Detect which cell encompasses the target text, then output its (x, y) center coordinate. 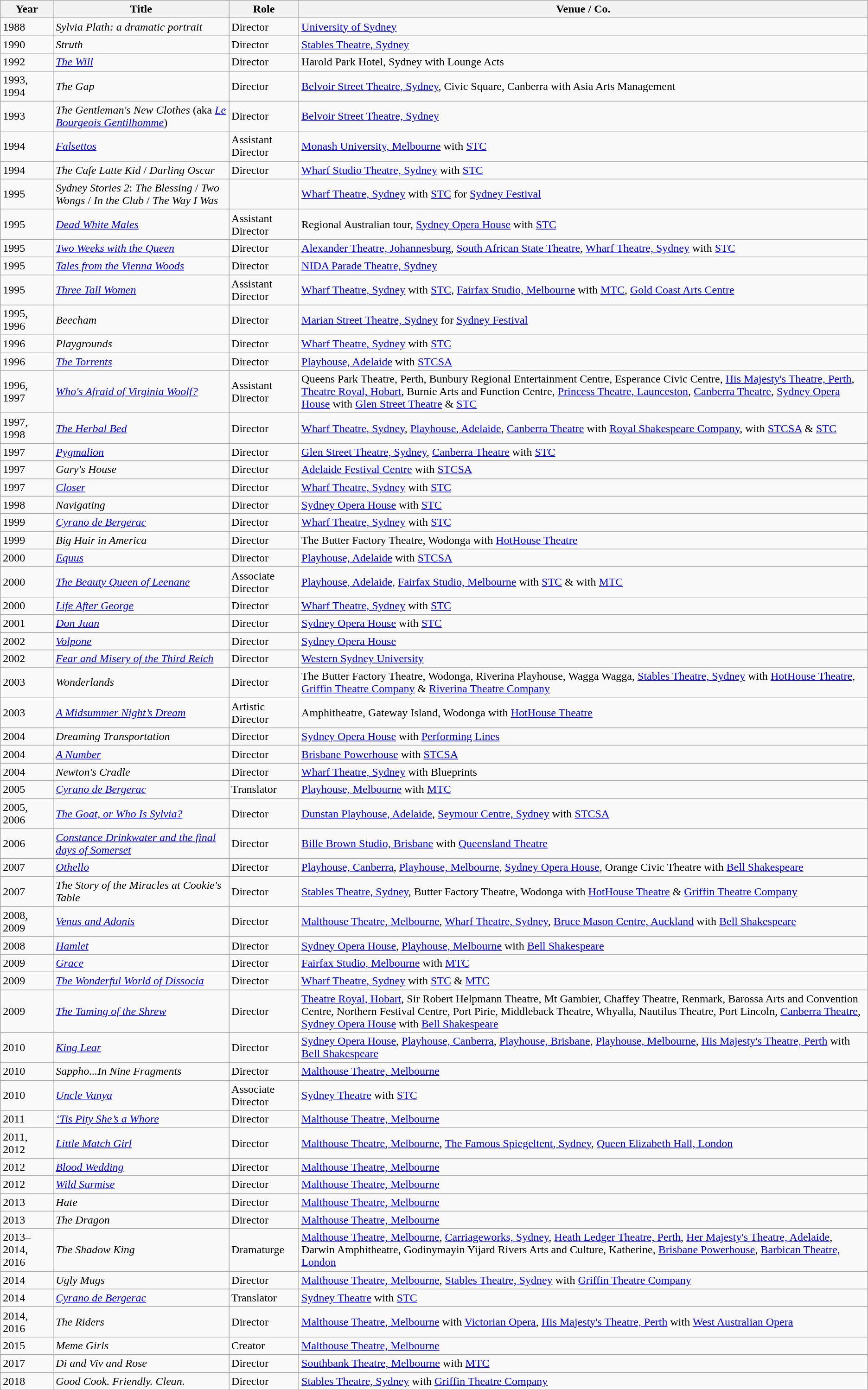
Artistic Director (264, 713)
The Gap (141, 86)
Wharf Theatre, Sydney with STC & MTC (583, 981)
1990 (27, 45)
Playhouse, Adelaide, Fairfax Studio, Melbourne with STC & with MTC (583, 581)
Gary's House (141, 470)
2015 (27, 1345)
Don Juan (141, 623)
The Riders (141, 1321)
Hate (141, 1202)
Othello (141, 867)
2011, 2012 (27, 1143)
1998 (27, 505)
Venus and Adonis (141, 922)
Malthouse Theatre, Melbourne, Stables Theatre, Sydney with Griffin Theatre Company (583, 1280)
1995, 1996 (27, 320)
Hamlet (141, 945)
Amphitheatre, Gateway Island, Wodonga with HotHouse Theatre (583, 713)
Life After George (141, 606)
Grace (141, 963)
Closer (141, 487)
Venue / Co. (583, 9)
Regional Australian tour, Sydney Opera House with STC (583, 224)
2008, 2009 (27, 922)
Sydney Stories 2: The Blessing / Two Wongs / In the Club / The Way I Was (141, 194)
Sydney Opera House with Performing Lines (583, 737)
Volpone (141, 641)
Wharf Theatre, Sydney, Playhouse, Adelaide, Canberra Theatre with Royal Shakespeare Company, with STCSA & STC (583, 428)
Good Cook. Friendly. Clean. (141, 1381)
Adelaide Festival Centre with STCSA (583, 470)
The Dragon (141, 1220)
2006 (27, 844)
Alexander Theatre, Johannesburg, South African State Theatre, Wharf Theatre, Sydney with STC (583, 248)
Sydney Opera House, Playhouse, Melbourne with Bell Shakespeare (583, 945)
2005, 2006 (27, 813)
Falsettos (141, 147)
Marian Street Theatre, Sydney for Sydney Festival (583, 320)
King Lear (141, 1048)
2018 (27, 1381)
1992 (27, 62)
Pygmalion (141, 452)
Newton's Cradle (141, 772)
Wharf Studio Theatre, Sydney with STC (583, 170)
Western Sydney University (583, 659)
Dramaturge (264, 1250)
Big Hair in America (141, 540)
Wonderlands (141, 682)
Playhouse, Canberra, Playhouse, Melbourne, Sydney Opera House, Orange Civic Theatre with Bell Shakespeare (583, 867)
The Shadow King (141, 1250)
1988 (27, 27)
Belvoir Street Theatre, Sydney, Civic Square, Canberra with Asia Arts Management (583, 86)
The Beauty Queen of Leenane (141, 581)
Malthouse Theatre, Melbourne, Wharf Theatre, Sydney, Bruce Mason Centre, Auckland with Bell Shakespeare (583, 922)
Blood Wedding (141, 1167)
Role (264, 9)
A Number (141, 754)
Stables Theatre, Sydney (583, 45)
Uncle Vanya (141, 1095)
Glen Street Theatre, Sydney, Canberra Theatre with STC (583, 452)
Two Weeks with the Queen (141, 248)
Southbank Theatre, Melbourne with MTC (583, 1363)
Belvoir Street Theatre, Sydney (583, 116)
Three Tall Women (141, 289)
The Goat, or Who Is Sylvia? (141, 813)
Dunstan Playhouse, Adelaide, Seymour Centre, Sydney with STCSA (583, 813)
The Gentleman's New Clothes (aka Le Bourgeois Gentilhomme) (141, 116)
2005 (27, 790)
The Taming of the Shrew (141, 1011)
2014, 2016 (27, 1321)
Monash University, Melbourne with STC (583, 147)
The Butter Factory Theatre, Wodonga with HotHouse Theatre (583, 540)
Sydney Opera House, Playhouse, Canberra, Playhouse, Brisbane, Playhouse, Melbourne, His Majesty's Theatre, Perth with Bell Shakespeare (583, 1048)
Fear and Misery of the Third Reich (141, 659)
Creator (264, 1345)
Harold Park Hotel, Sydney with Lounge Acts (583, 62)
Stables Theatre, Sydney, Butter Factory Theatre, Wodonga with HotHouse Theatre & Griffin Theatre Company (583, 891)
Wharf Theatre, Sydney with Blueprints (583, 772)
Sydney Opera House (583, 641)
1996, 1997 (27, 392)
1997, 1998 (27, 428)
Di and Viv and Rose (141, 1363)
Ugly Mugs (141, 1280)
Playhouse, Melbourne with MTC (583, 790)
The Will (141, 62)
Wharf Theatre, Sydney with STC for Sydney Festival (583, 194)
Dreaming Transportation (141, 737)
Sylvia Plath: a dramatic portrait (141, 27)
The Torrents (141, 362)
Who's Afraid of Virginia Woolf? (141, 392)
Beecham (141, 320)
Title (141, 9)
Wild Surmise (141, 1185)
Stables Theatre, Sydney with Griffin Theatre Company (583, 1381)
Fairfax Studio, Melbourne with MTC (583, 963)
2001 (27, 623)
The Herbal Bed (141, 428)
Tales from the Vienna Woods (141, 266)
‘Tis Pity She’s a Whore (141, 1119)
Dead White Males (141, 224)
Brisbane Powerhouse with STCSA (583, 754)
Malthouse Theatre, Melbourne with Victorian Opera, His Majesty's Theatre, Perth with West Australian Opera (583, 1321)
Malthouse Theatre, Melbourne, The Famous Spiegeltent, Sydney, Queen Elizabeth Hall, London (583, 1143)
1993, 1994 (27, 86)
2008 (27, 945)
Equus (141, 558)
2013–2014, 2016 (27, 1250)
Navigating (141, 505)
Little Match Girl (141, 1143)
NIDA Parade Theatre, Sydney (583, 266)
2017 (27, 1363)
Constance Drinkwater and the final days of Somerset (141, 844)
Playgrounds (141, 344)
The Story of the Miracles at Cookie's Table (141, 891)
Meme Girls (141, 1345)
2011 (27, 1119)
The Cafe Latte Kid / Darling Oscar (141, 170)
Bille Brown Studio, Brisbane with Queensland Theatre (583, 844)
University of Sydney (583, 27)
Wharf Theatre, Sydney with STC, Fairfax Studio, Melbourne with MTC, Gold Coast Arts Centre (583, 289)
Sappho...In Nine Fragments (141, 1071)
The Wonderful World of Dissocia (141, 981)
Year (27, 9)
1993 (27, 116)
Struth (141, 45)
A Midsummer Night’s Dream (141, 713)
